For the text-containing cell, return its midpoint in [X, Y] coordinate format. 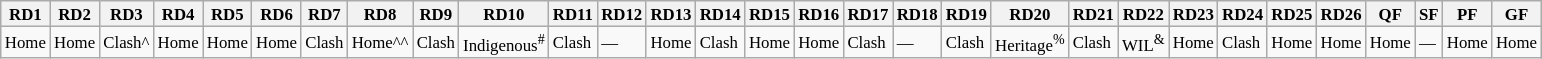
QF [1390, 14]
RD6 [276, 14]
RD25 [1292, 14]
RD4 [178, 14]
GF [1516, 14]
RD22 [1144, 14]
RD20 [1030, 14]
PF [1468, 14]
Clash^ [126, 42]
Home^^ [380, 42]
RD24 [1242, 14]
Indigenous# [504, 42]
RD21 [1094, 14]
RD9 [436, 14]
RD17 [868, 14]
RD19 [966, 14]
RD7 [324, 14]
RD2 [74, 14]
RD18 [918, 14]
RD15 [770, 14]
RD14 [720, 14]
RD1 [26, 14]
RD26 [1340, 14]
RD11 [573, 14]
WIL& [1144, 42]
RD13 [670, 14]
RD23 [1194, 14]
RD3 [126, 14]
SF [1429, 14]
RD16 [818, 14]
RD12 [622, 14]
RD10 [504, 14]
RD8 [380, 14]
RD5 [228, 14]
Heritage% [1030, 42]
